Locate the cell with the specified text and output its (X, Y) center coordinate. 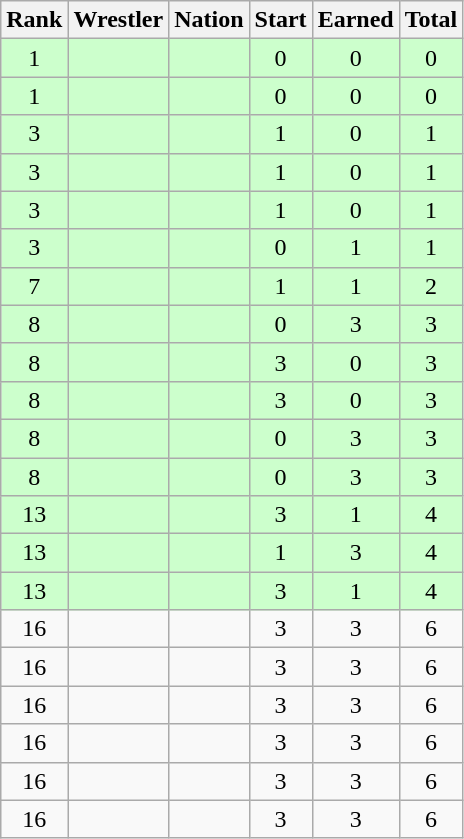
Total (431, 20)
Earned (356, 20)
7 (34, 286)
2 (431, 286)
Wrestler (118, 20)
Nation (209, 20)
Start (280, 20)
Rank (34, 20)
